Determine the [X, Y] coordinate at the center of the cell enclosing the given text.  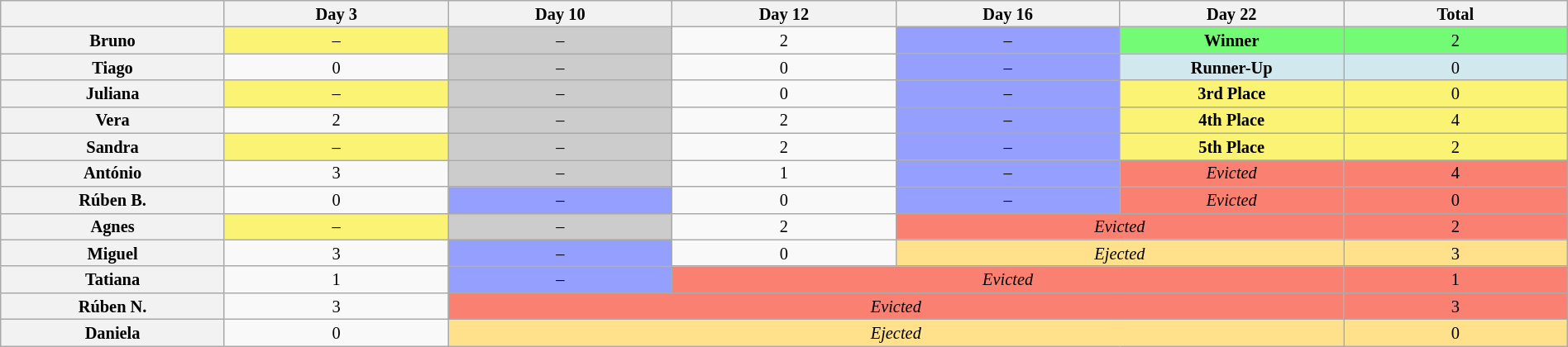
Sandra [112, 146]
Rúben N. [112, 306]
Bruno [112, 40]
Tatiana [112, 279]
Agnes [112, 226]
Day 22 [1232, 13]
Day 16 [1007, 13]
Runner-Up [1232, 67]
Day 12 [784, 13]
Day 10 [561, 13]
3rd Place [1232, 93]
Rúben B. [112, 199]
Juliana [112, 93]
Winner [1232, 40]
Vera [112, 120]
António [112, 173]
4th Place [1232, 120]
Tiago [112, 67]
5th Place [1232, 146]
Miguel [112, 253]
Day 3 [336, 13]
Total [1456, 13]
Daniela [112, 332]
